Provide the (x, y) coordinate of the cell's center where the given text is located.  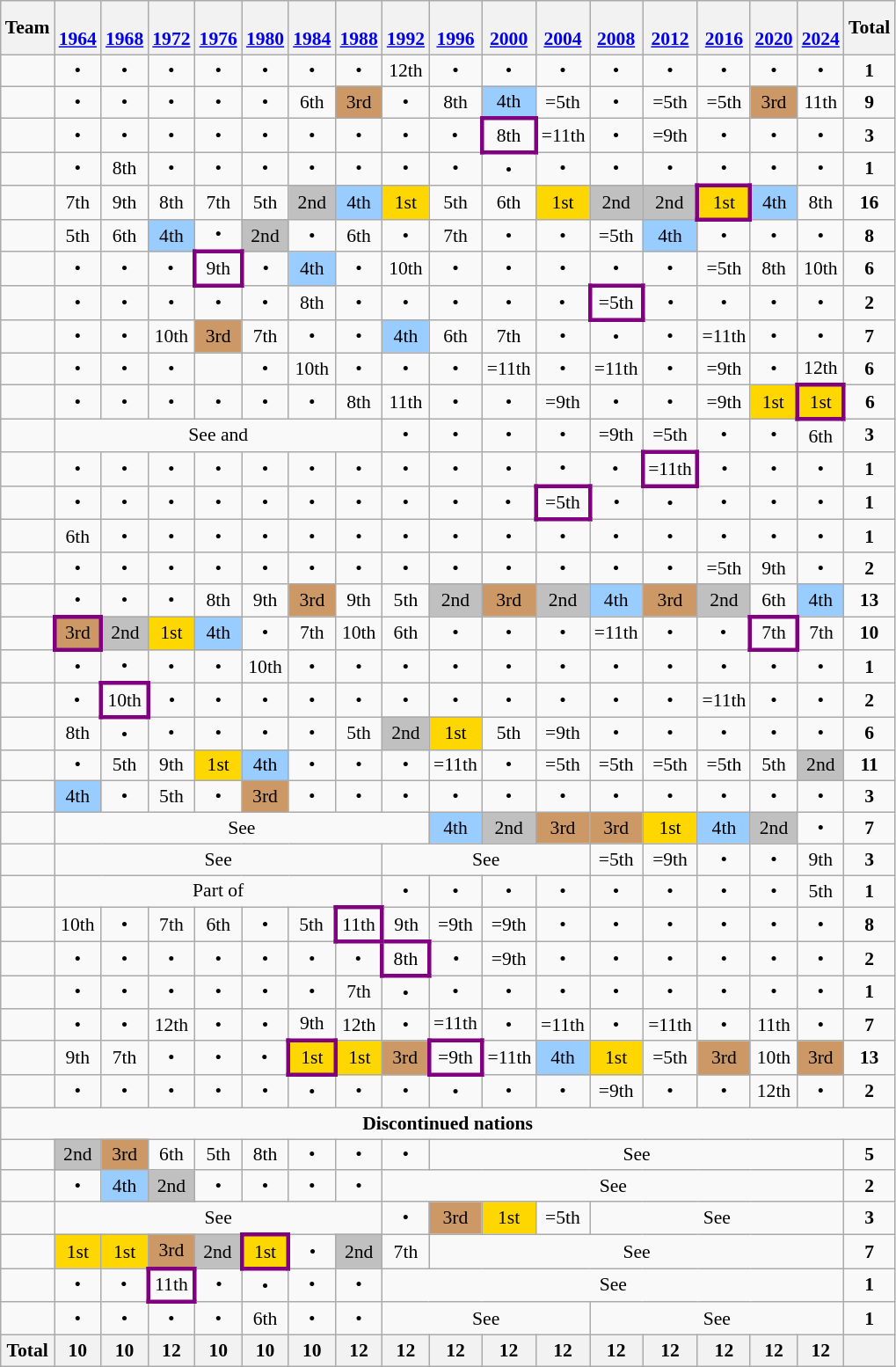
Part of (218, 892)
1972 (171, 28)
2000 (508, 28)
Discontinued nations (448, 1123)
2008 (616, 28)
1968 (125, 28)
2012 (670, 28)
Team (28, 28)
2020 (774, 28)
11 (869, 765)
See and (218, 436)
1980 (266, 28)
1984 (311, 28)
1996 (455, 28)
2004 (563, 28)
1964 (77, 28)
1976 (218, 28)
16 (869, 202)
2016 (724, 28)
5 (869, 1155)
2024 (821, 28)
9 (869, 102)
1988 (359, 28)
1992 (406, 28)
